Extract the (x, y) coordinate from the center of the cell holding the provided text.  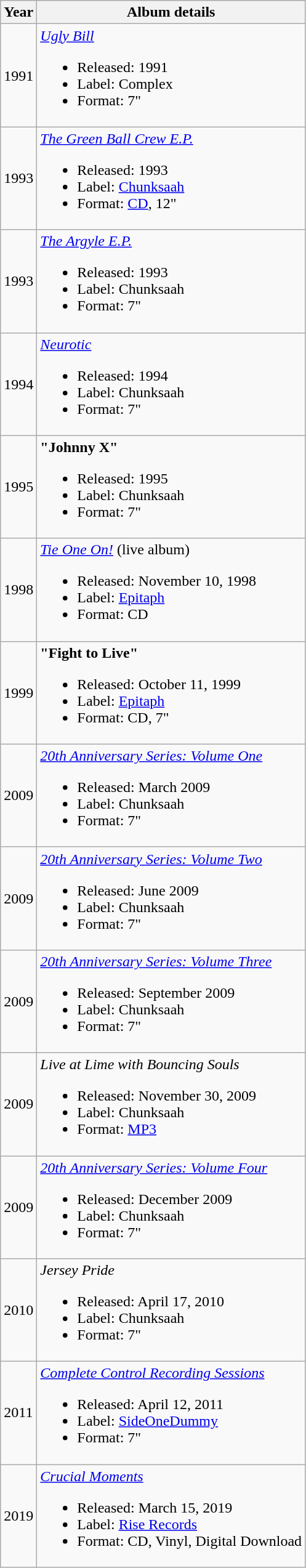
1998 (18, 590)
Year (18, 12)
1999 (18, 692)
20th Anniversary Series: Volume ThreeReleased: September 2009Label: ChunksaahFormat: 7" (171, 1001)
Ugly BillReleased: 1991Label: ComplexFormat: 7" (171, 75)
2019 (18, 1516)
2011 (18, 1413)
1991 (18, 75)
Crucial MomentsReleased: March 15, 2019Label: Rise RecordsFormat: CD, Vinyl, Digital Download (171, 1516)
1994 (18, 384)
Jersey PrideReleased: April 17, 2010Label: ChunksaahFormat: 7" (171, 1311)
The Green Ball Crew E.P.Released: 1993Label: ChunksaahFormat: CD, 12" (171, 179)
Tie One On! (live album)Released: November 10, 1998Label: EpitaphFormat: CD (171, 590)
Album details (171, 12)
Complete Control Recording SessionsReleased: April 12, 2011Label: SideOneDummyFormat: 7" (171, 1413)
20th Anniversary Series: Volume OneReleased: March 2009Label: ChunksaahFormat: 7" (171, 796)
1995 (18, 487)
"Fight to Live"Released: October 11, 1999Label: EpitaphFormat: CD, 7" (171, 692)
2010 (18, 1311)
20th Anniversary Series: Volume TwoReleased: June 2009Label: ChunksaahFormat: 7" (171, 898)
Live at Lime with Bouncing SoulsReleased: November 30, 2009Label: ChunksaahFormat: MP3 (171, 1104)
NeuroticReleased: 1994Label: ChunksaahFormat: 7" (171, 384)
20th Anniversary Series: Volume FourReleased: December 2009Label: ChunksaahFormat: 7" (171, 1207)
The Argyle E.P.Released: 1993Label: ChunksaahFormat: 7" (171, 281)
"Johnny X"Released: 1995Label: ChunksaahFormat: 7" (171, 487)
